Output the [x, y] coordinate of the center of the cell containing the given text.  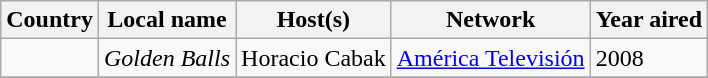
Golden Balls [166, 58]
2008 [648, 58]
Host(s) [314, 20]
Horacio Cabak [314, 58]
Network [490, 20]
Local name [166, 20]
América Televisión [490, 58]
Country [50, 20]
Year aired [648, 20]
